Scan for the cell matching the given text and deliver its [x, y] coordinate at center. 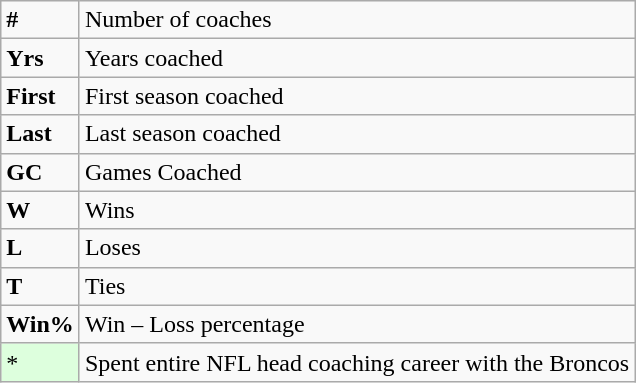
* [40, 362]
GC [40, 172]
Yrs [40, 58]
Years coached [356, 58]
Loses [356, 248]
Games Coached [356, 172]
First season coached [356, 96]
First [40, 96]
Ties [356, 286]
L [40, 248]
Last [40, 134]
T [40, 286]
# [40, 20]
W [40, 210]
Win – Loss percentage [356, 324]
Spent entire NFL head coaching career with the Broncos [356, 362]
Win% [40, 324]
Last season coached [356, 134]
Wins [356, 210]
Number of coaches [356, 20]
